From the cell containing the given text, extract its center point as (x, y) coordinate. 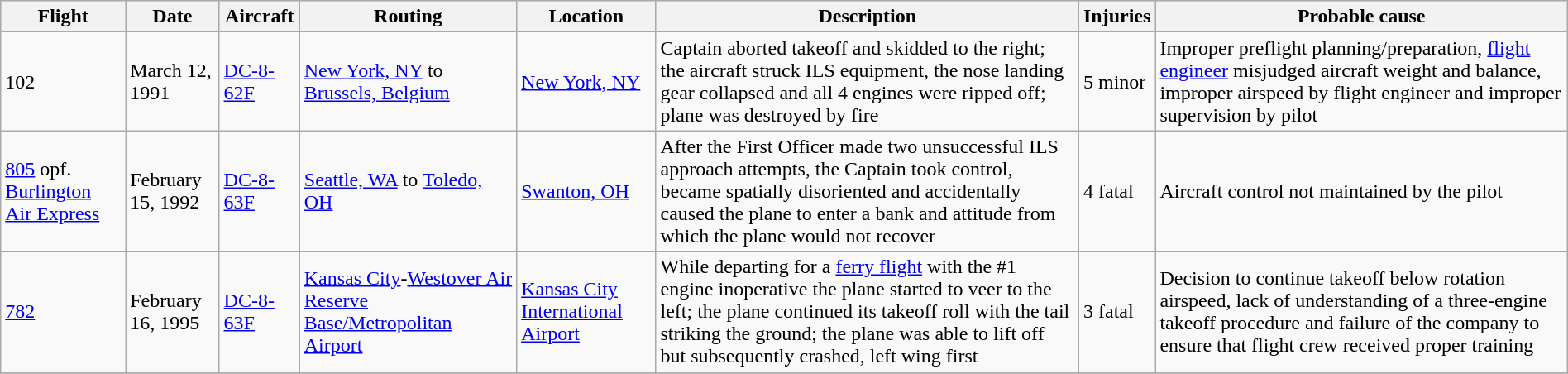
Routing (408, 17)
New York, NY (586, 81)
Flight (63, 17)
Probable cause (1361, 17)
Date (172, 17)
Description (868, 17)
Aircraft control not maintained by the pilot (1361, 191)
102 (63, 81)
Injuries (1116, 17)
3 fatal (1116, 312)
Location (586, 17)
New York, NY to Brussels, Belgium (408, 81)
Kansas City International Airport (586, 312)
DC-8-62F (260, 81)
782 (63, 312)
5 minor (1116, 81)
February 16, 1995 (172, 312)
Seattle, WA to Toledo, OH (408, 191)
February 15, 1992 (172, 191)
Kansas City-Westover Air Reserve Base/Metropolitan Airport (408, 312)
Aircraft (260, 17)
4 fatal (1116, 191)
March 12, 1991 (172, 81)
805 opf. Burlington Air Express (63, 191)
Swanton, OH (586, 191)
